Detect which cell encompasses the target text, then output its (x, y) center coordinate. 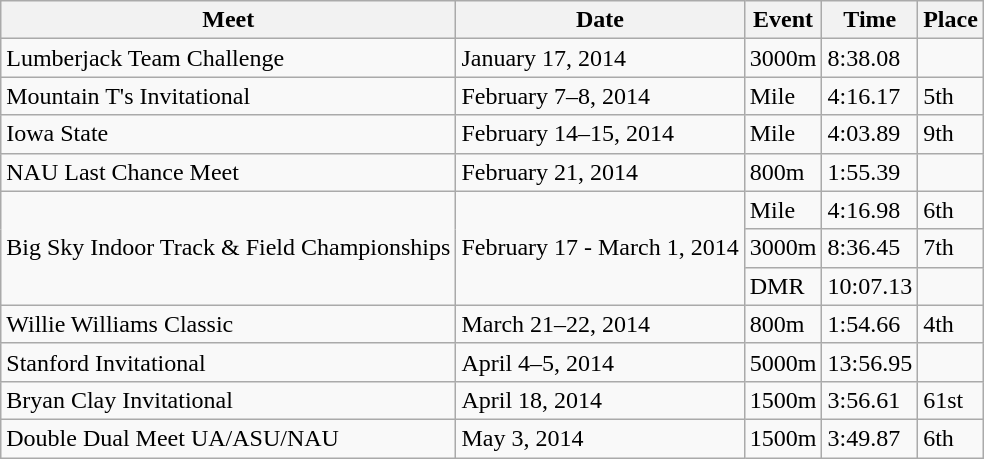
Willie Williams Classic (228, 324)
Big Sky Indoor Track & Field Championships (228, 248)
9th (951, 134)
Double Dual Meet UA/ASU/NAU (228, 438)
3:49.87 (870, 438)
13:56.95 (870, 362)
Bryan Clay Invitational (228, 400)
NAU Last Chance Meet (228, 172)
4:16.98 (870, 210)
Lumberjack Team Challenge (228, 58)
January 17, 2014 (600, 58)
February 17 - March 1, 2014 (600, 248)
February 21, 2014 (600, 172)
1:54.66 (870, 324)
8:36.45 (870, 248)
3:56.61 (870, 400)
Iowa State (228, 134)
61st (951, 400)
Time (870, 20)
April 4–5, 2014 (600, 362)
Mountain T's Invitational (228, 96)
May 3, 2014 (600, 438)
Meet (228, 20)
February 14–15, 2014 (600, 134)
Stanford Invitational (228, 362)
Date (600, 20)
1:55.39 (870, 172)
10:07.13 (870, 286)
March 21–22, 2014 (600, 324)
Event (783, 20)
4th (951, 324)
7th (951, 248)
5000m (783, 362)
Place (951, 20)
April 18, 2014 (600, 400)
4:16.17 (870, 96)
February 7–8, 2014 (600, 96)
4:03.89 (870, 134)
DMR (783, 286)
5th (951, 96)
8:38.08 (870, 58)
